Provide the (X, Y) coordinate of the cell's center where the given text is located.  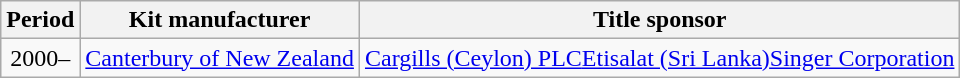
Canterbury of New Zealand (220, 58)
Kit manufacturer (220, 20)
Cargills (Ceylon) PLCEtisalat (Sri Lanka)Singer Corporation (660, 58)
Title sponsor (660, 20)
2000– (40, 58)
Period (40, 20)
